Provide the [x, y] coordinate of the cell's center where the given text is located.  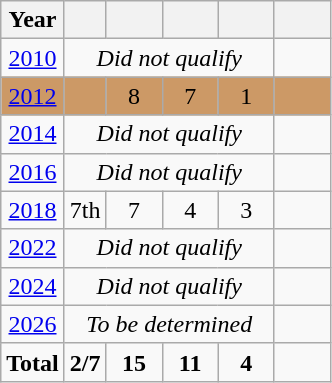
8 [134, 96]
2012 [33, 96]
3 [246, 210]
Year [33, 20]
11 [190, 362]
2018 [33, 210]
2010 [33, 58]
2016 [33, 172]
2026 [33, 324]
2014 [33, 134]
1 [246, 96]
2022 [33, 248]
7th [85, 210]
To be determined [169, 324]
Total [33, 362]
2024 [33, 286]
2/7 [85, 362]
15 [134, 362]
